From the cell containing the given text, extract its center point as (x, y) coordinate. 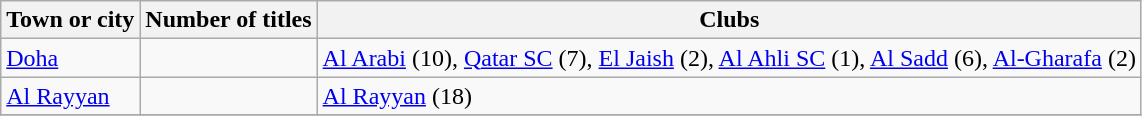
Al Rayyan (70, 96)
Clubs (729, 20)
Number of titles (228, 20)
Al Arabi (10), Qatar SC (7), El Jaish (2), Al Ahli SC (1), Al Sadd (6), Al-Gharafa (2) (729, 58)
Al Rayyan (18) (729, 96)
Town or city (70, 20)
Doha (70, 58)
